Return the (X, Y) coordinate for the center point of the cell that contains the specified text.  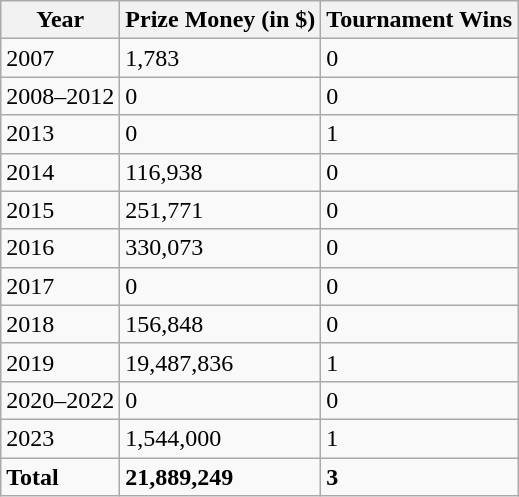
156,848 (220, 324)
1,783 (220, 58)
1,544,000 (220, 438)
19,487,836 (220, 362)
2023 (60, 438)
2018 (60, 324)
2015 (60, 210)
21,889,249 (220, 477)
2016 (60, 248)
Year (60, 20)
2017 (60, 286)
Prize Money (in $) (220, 20)
Total (60, 477)
251,771 (220, 210)
330,073 (220, 248)
2019 (60, 362)
Tournament Wins (420, 20)
116,938 (220, 172)
3 (420, 477)
2014 (60, 172)
2008–2012 (60, 96)
2007 (60, 58)
2013 (60, 134)
2020–2022 (60, 400)
